Provide the (X, Y) coordinate of the cell's center where the given text is located.  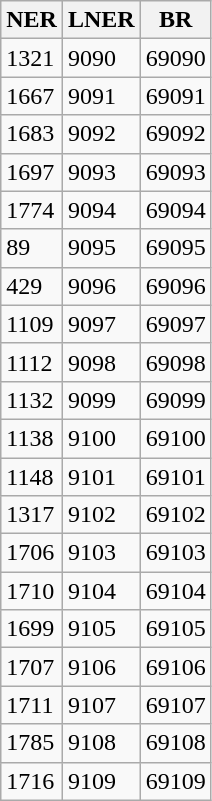
69104 (176, 591)
9091 (101, 96)
69102 (176, 515)
1711 (32, 705)
9098 (101, 362)
69108 (176, 743)
69092 (176, 134)
LNER (101, 20)
69091 (176, 96)
9101 (101, 477)
9095 (101, 248)
1667 (32, 96)
9108 (101, 743)
BR (176, 20)
429 (32, 286)
9105 (101, 629)
69094 (176, 210)
69107 (176, 705)
9109 (101, 781)
1112 (32, 362)
69100 (176, 438)
1317 (32, 515)
1710 (32, 591)
9102 (101, 515)
69096 (176, 286)
1785 (32, 743)
9107 (101, 705)
89 (32, 248)
1109 (32, 324)
1683 (32, 134)
1148 (32, 477)
NER (32, 20)
9096 (101, 286)
9094 (101, 210)
1138 (32, 438)
9103 (101, 553)
69106 (176, 667)
1716 (32, 781)
1697 (32, 172)
69090 (176, 58)
69093 (176, 172)
1132 (32, 400)
9097 (101, 324)
9100 (101, 438)
1707 (32, 667)
69098 (176, 362)
9093 (101, 172)
69105 (176, 629)
9090 (101, 58)
69099 (176, 400)
9106 (101, 667)
69095 (176, 248)
1321 (32, 58)
1699 (32, 629)
69097 (176, 324)
9092 (101, 134)
1774 (32, 210)
9104 (101, 591)
9099 (101, 400)
1706 (32, 553)
69103 (176, 553)
69101 (176, 477)
69109 (176, 781)
